Scan for the cell matching the given text and deliver its (x, y) coordinate at center. 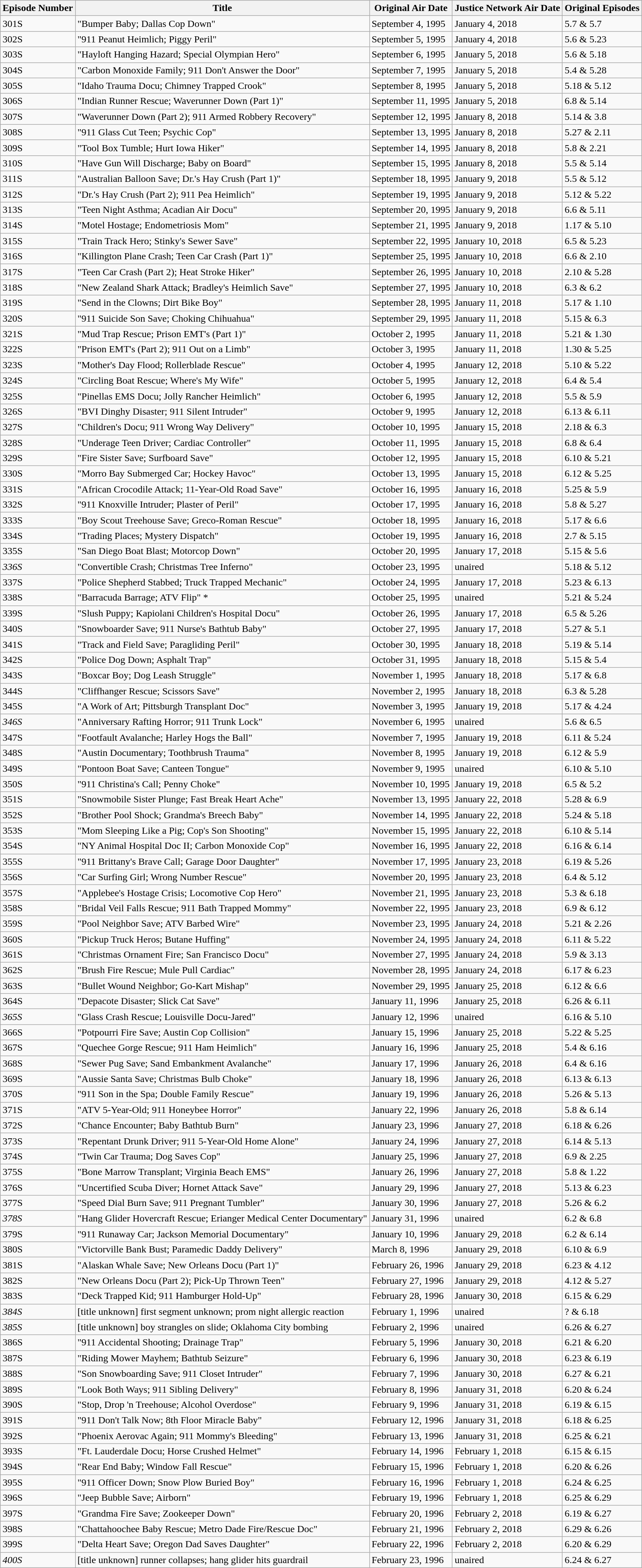
January 22, 1996 (411, 1110)
September 11, 1995 (411, 101)
6.5 & 5.23 (602, 241)
6.2 & 6.8 (602, 1219)
5.15 & 5.6 (602, 551)
5.5 & 5.12 (602, 179)
340S (38, 629)
January 31, 1996 (411, 1219)
5.8 & 6.14 (602, 1110)
6.4 & 6.16 (602, 1063)
326S (38, 411)
334S (38, 536)
5.4 & 5.28 (602, 70)
6.26 & 6.11 (602, 1001)
6.14 & 5.13 (602, 1141)
February 5, 1996 (411, 1343)
February 13, 1996 (411, 1435)
354S (38, 846)
1.30 & 5.25 (602, 349)
October 25, 1995 (411, 598)
"Morro Bay Submerged Car; Hockey Havoc" (222, 474)
309S (38, 148)
6.8 & 6.4 (602, 442)
6.20 & 6.26 (602, 1467)
400S (38, 1560)
February 19, 1996 (411, 1498)
January 12, 1996 (411, 1017)
"Dr.'s Hay Crush (Part 2); 911 Pea Heimlich" (222, 194)
September 12, 1995 (411, 117)
January 17, 1996 (411, 1063)
387S (38, 1358)
5.5 & 5.9 (602, 396)
"Idaho Trauma Docu; Chimney Trapped Crook" (222, 86)
6.10 & 6.9 (602, 1250)
September 15, 1995 (411, 163)
5.26 & 5.13 (602, 1094)
Original Air Date (411, 8)
385S (38, 1327)
"Delta Heart Save; Oregon Dad Saves Daughter" (222, 1544)
October 5, 1995 (411, 380)
February 27, 1996 (411, 1281)
5.28 & 6.9 (602, 799)
6.23 & 6.19 (602, 1358)
6.3 & 6.2 (602, 287)
"Speed Dial Burn Save; 911 Pregnant Tumbler" (222, 1203)
"NY Animal Hospital Doc II; Carbon Monoxide Cop" (222, 846)
372S (38, 1125)
363S (38, 986)
364S (38, 1001)
October 24, 1995 (411, 582)
October 6, 1995 (411, 396)
6.6 & 5.11 (602, 210)
September 8, 1995 (411, 86)
316S (38, 256)
302S (38, 39)
"Snowmobile Sister Plunge; Fast Break Heart Ache" (222, 799)
388S (38, 1374)
"Aussie Santa Save; Christmas Bulb Choke" (222, 1079)
"Brush Fire Rescue; Mule Pull Cardiac" (222, 970)
"Bullet Wound Neighbor; Go-Kart Mishap" (222, 986)
January 18, 1996 (411, 1079)
6.17 & 6.23 (602, 970)
371S (38, 1110)
"San Diego Boat Blast; Motorcop Down" (222, 551)
September 26, 1995 (411, 272)
5.17 & 6.6 (602, 520)
2.18 & 6.3 (602, 427)
338S (38, 598)
6.26 & 6.27 (602, 1327)
"911 Accidental Shooting; Drainage Trap" (222, 1343)
6.4 & 5.4 (602, 380)
February 16, 1996 (411, 1482)
6.8 & 5.14 (602, 101)
November 9, 1995 (411, 769)
5.12 & 5.22 (602, 194)
399S (38, 1544)
"Trading Places; Mystery Dispatch" (222, 536)
"Hang Glider Hovercraft Rescue; Erianger Medical Center Documentary" (222, 1219)
329S (38, 458)
"Barracuda Barrage; ATV Flip" * (222, 598)
355S (38, 861)
6.24 & 6.27 (602, 1560)
"Police Dog Down; Asphalt Trap" (222, 660)
358S (38, 908)
366S (38, 1032)
February 1, 1996 (411, 1312)
6.12 & 5.25 (602, 474)
November 15, 1995 (411, 830)
October 11, 1995 (411, 442)
September 21, 1995 (411, 225)
October 17, 1995 (411, 505)
"Boy Scout Treehouse Save; Greco-Roman Rescue" (222, 520)
"Brother Pool Shock; Grandma's Breech Baby" (222, 815)
6.12 & 6.6 (602, 986)
October 4, 1995 (411, 365)
2.7 & 5.15 (602, 536)
383S (38, 1296)
February 6, 1996 (411, 1358)
November 6, 1995 (411, 722)
317S (38, 272)
"911 Brittany's Brave Call; Garage Door Daughter" (222, 861)
346S (38, 722)
6.11 & 5.22 (602, 939)
"Fire Sister Save; Surfboard Save" (222, 458)
1.17 & 5.10 (602, 225)
November 3, 1995 (411, 707)
October 27, 1995 (411, 629)
November 27, 1995 (411, 955)
[title unknown] boy strangles on slide; Oklahoma City bombing (222, 1327)
6.20 & 6.29 (602, 1544)
357S (38, 892)
"Repentant Drunk Driver; 911 5-Year-Old Home Alone" (222, 1141)
"African Crocodile Attack; 11-Year-Old Road Save" (222, 489)
"Snowboarder Save; 911 Nurse's Bathtub Baby" (222, 629)
October 12, 1995 (411, 458)
January 25, 1996 (411, 1156)
5.24 & 5.18 (602, 815)
6.12 & 5.9 (602, 753)
February 28, 1996 (411, 1296)
335S (38, 551)
6.6 & 2.10 (602, 256)
February 21, 1996 (411, 1529)
347S (38, 738)
"Send in the Clowns; Dirt Bike Boy" (222, 303)
"Ft. Lauderdale Docu; Horse Crushed Helmet" (222, 1451)
6.3 & 5.28 (602, 691)
October 13, 1995 (411, 474)
November 22, 1995 (411, 908)
"Potpourri Fire Save; Austin Cop Collision" (222, 1032)
330S (38, 474)
Justice Network Air Date (507, 8)
339S (38, 613)
February 22, 1996 (411, 1544)
"Riding Mower Mayhem; Bathtub Seizure" (222, 1358)
5.7 & 5.7 (602, 24)
308S (38, 132)
"Grandma Fire Save; Zookeeper Down" (222, 1513)
6.10 & 5.21 (602, 458)
September 19, 1995 (411, 194)
6.20 & 6.24 (602, 1389)
307S (38, 117)
5.25 & 5.9 (602, 489)
5.3 & 6.18 (602, 892)
September 13, 1995 (411, 132)
5.13 & 6.23 (602, 1188)
October 26, 1995 (411, 613)
September 14, 1995 (411, 148)
November 29, 1995 (411, 986)
6.19 & 5.26 (602, 861)
"911 Christina's Call; Penny Choke" (222, 784)
"Bridal Veil Falls Rescue; 911 Bath Trapped Mommy" (222, 908)
386S (38, 1343)
314S (38, 225)
"911 Officer Down; Snow Plow Buried Boy" (222, 1482)
318S (38, 287)
345S (38, 707)
September 22, 1995 (411, 241)
January 26, 1996 (411, 1172)
342S (38, 660)
6.11 & 5.24 (602, 738)
"911 Runaway Car; Jackson Memorial Documentary" (222, 1234)
370S (38, 1094)
January 11, 1996 (411, 1001)
6.10 & 5.10 (602, 769)
"Bone Marrow Transplant; Virginia Beach EMS" (222, 1172)
October 10, 1995 (411, 427)
"Sewer Pug Save; Sand Embankment Avalanche" (222, 1063)
323S (38, 365)
301S (38, 24)
341S (38, 644)
6.5 & 5.26 (602, 613)
January 30, 1996 (411, 1203)
304S (38, 70)
"911 Glass Cut Teen; Psychic Cop" (222, 132)
September 6, 1995 (411, 55)
2.10 & 5.28 (602, 272)
September 7, 1995 (411, 70)
November 16, 1995 (411, 846)
375S (38, 1172)
"Australian Balloon Save; Dr.'s Hay Crush (Part 1)" (222, 179)
February 14, 1996 (411, 1451)
"Teen Night Asthma; Acadian Air Docu" (222, 210)
391S (38, 1420)
"Depacote Disaster; Slick Cat Save" (222, 1001)
November 17, 1995 (411, 861)
322S (38, 349)
389S (38, 1389)
"Pickup Truck Heros; Butane Huffing" (222, 939)
5.21 & 2.26 (602, 923)
November 10, 1995 (411, 784)
6.4 & 5.12 (602, 877)
5.9 & 3.13 (602, 955)
352S (38, 815)
September 5, 1995 (411, 39)
Original Episodes (602, 8)
October 16, 1995 (411, 489)
312S (38, 194)
"911 Knoxville Intruder; Plaster of Peril" (222, 505)
6.25 & 6.21 (602, 1435)
"Look Both Ways; 911 Sibling Delivery" (222, 1389)
October 19, 1995 (411, 536)
September 28, 1995 (411, 303)
6.21 & 6.20 (602, 1343)
November 13, 1995 (411, 799)
"Hayloft Hanging Hazard; Special Olympian Hero" (222, 55)
"911 Suicide Son Save; Choking Chihuahua" (222, 318)
378S (38, 1219)
[title unknown] first segment unknown; prom night allergic reaction (222, 1312)
373S (38, 1141)
November 21, 1995 (411, 892)
September 29, 1995 (411, 318)
September 18, 1995 (411, 179)
November 8, 1995 (411, 753)
306S (38, 101)
"A Work of Art; Pittsburgh Transplant Doc" (222, 707)
"Christmas Ornament Fire; San Francisco Docu" (222, 955)
394S (38, 1467)
336S (38, 567)
310S (38, 163)
328S (38, 442)
6.9 & 6.12 (602, 908)
"Track and Field Save; Paragliding Peril" (222, 644)
"New Orleans Docu (Part 2); Pick-Up Thrown Teen" (222, 1281)
"Boxcar Boy; Dog Leash Struggle" (222, 675)
382S (38, 1281)
"Police Shepherd Stabbed; Truck Trapped Mechanic" (222, 582)
"Stop, Drop 'n Treehouse; Alcohol Overdose" (222, 1405)
"Mud Trap Rescue; Prison EMT's (Part 1)" (222, 334)
6.15 & 6.29 (602, 1296)
January 15, 1996 (411, 1032)
"Motel Hostage; Endometriosis Mom" (222, 225)
5.27 & 2.11 (602, 132)
"Chattahoochee Baby Rescue; Metro Dade Fire/Rescue Doc" (222, 1529)
"Convertible Crash; Christmas Tree Inferno" (222, 567)
January 24, 1996 (411, 1141)
October 2, 1995 (411, 334)
5.21 & 1.30 (602, 334)
5.27 & 5.1 (602, 629)
February 9, 1996 (411, 1405)
"New Zealand Shark Attack; Bradley's Heimlich Save" (222, 287)
396S (38, 1498)
6.19 & 6.27 (602, 1513)
313S (38, 210)
5.22 & 5.25 (602, 1032)
"Have Gun Will Discharge; Baby on Board" (222, 163)
[title unknown] runner collapses; hang glider hits guardrail (222, 1560)
381S (38, 1265)
5.5 & 5.14 (602, 163)
"Teen Car Crash (Part 2); Heat Stroke Hiker" (222, 272)
February 12, 1996 (411, 1420)
October 9, 1995 (411, 411)
6.15 & 6.15 (602, 1451)
February 23, 1996 (411, 1560)
"Carbon Monoxide Family; 911 Don't Answer the Door" (222, 70)
359S (38, 923)
"Deck Trapped Kid; 911 Hamburger Hold-Up" (222, 1296)
"Circling Boat Rescue; Where's My Wife" (222, 380)
5.15 & 6.3 (602, 318)
5.6 & 5.18 (602, 55)
356S (38, 877)
397S (38, 1513)
377S (38, 1203)
4.12 & 5.27 (602, 1281)
395S (38, 1482)
5.10 & 5.22 (602, 365)
February 15, 1996 (411, 1467)
390S (38, 1405)
5.8 & 5.27 (602, 505)
320S (38, 318)
January 16, 1996 (411, 1048)
"Quechee Gorge Rescue; 911 Ham Heimlich" (222, 1048)
6.18 & 6.26 (602, 1125)
361S (38, 955)
"Footfault Avalanche; Harley Hogs the Ball" (222, 738)
"Underage Teen Driver; Cardiac Controller" (222, 442)
5.21 & 5.24 (602, 598)
"911 Son in the Spa; Double Family Rescue" (222, 1094)
393S (38, 1451)
6.29 & 6.26 (602, 1529)
"Killington Plane Crash; Teen Car Crash (Part 1)" (222, 256)
319S (38, 303)
October 23, 1995 (411, 567)
"Train Track Hero; Stinky's Sewer Save" (222, 241)
November 24, 1995 (411, 939)
303S (38, 55)
311S (38, 179)
367S (38, 1048)
"Victorville Bank Bust; Paramedic Daddy Delivery" (222, 1250)
? & 6.18 (602, 1312)
"911 Don't Talk Now; 8th Floor Miracle Baby" (222, 1420)
"Pontoon Boat Save; Canteen Tongue" (222, 769)
November 23, 1995 (411, 923)
379S (38, 1234)
September 4, 1995 (411, 24)
February 20, 1996 (411, 1513)
"Twin Car Trauma; Dog Saves Cop" (222, 1156)
331S (38, 489)
350S (38, 784)
February 7, 1996 (411, 1374)
"Indian Runner Rescue; Waverunner Down (Part 1)" (222, 101)
365S (38, 1017)
November 7, 1995 (411, 738)
305S (38, 86)
"911 Peanut Heimlich; Piggy Peril" (222, 39)
October 18, 1995 (411, 520)
384S (38, 1312)
"BVI Dinghy Disaster; 911 Silent Intruder" (222, 411)
343S (38, 675)
6.10 & 5.14 (602, 830)
6.13 & 6.11 (602, 411)
September 25, 1995 (411, 256)
360S (38, 939)
October 30, 1995 (411, 644)
"Cliffhanger Rescue; Scissors Save" (222, 691)
6.9 & 2.25 (602, 1156)
"Chance Encounter; Baby Bathtub Burn" (222, 1125)
"Alaskan Whale Save; New Orleans Docu (Part 1)" (222, 1265)
6.25 & 6.29 (602, 1498)
"Bumper Baby; Dallas Cop Down" (222, 24)
February 26, 1996 (411, 1265)
315S (38, 241)
November 14, 1995 (411, 815)
398S (38, 1529)
March 8, 1996 (411, 1250)
324S (38, 380)
376S (38, 1188)
October 3, 1995 (411, 349)
6.23 & 4.12 (602, 1265)
380S (38, 1250)
February 2, 1996 (411, 1327)
"Jeep Bubble Save; Airborn" (222, 1498)
January 19, 1996 (411, 1094)
"Applebee's Hostage Crisis; Locomotive Cop Hero" (222, 892)
353S (38, 830)
November 1, 1995 (411, 675)
5.17 & 1.10 (602, 303)
5.6 & 6.5 (602, 722)
5.19 & 5.14 (602, 644)
337S (38, 582)
325S (38, 396)
362S (38, 970)
November 2, 1995 (411, 691)
"Anniversary Rafting Horror; 911 Trunk Lock" (222, 722)
5.4 & 6.16 (602, 1048)
"Rear End Baby; Window Fall Rescue" (222, 1467)
"Son Snowboarding Save; 911 Closet Intruder" (222, 1374)
392S (38, 1435)
368S (38, 1063)
5.8 & 1.22 (602, 1172)
September 20, 1995 (411, 210)
"Pool Neighbor Save; ATV Barbed Wire" (222, 923)
"Mother's Day Flood; Rollerblade Rescue" (222, 365)
5.17 & 6.8 (602, 675)
January 23, 1996 (411, 1125)
October 20, 1995 (411, 551)
321S (38, 334)
January 10, 1996 (411, 1234)
5.8 & 2.21 (602, 148)
February 8, 1996 (411, 1389)
6.24 & 6.25 (602, 1482)
5.14 & 3.8 (602, 117)
6.5 & 5.2 (602, 784)
348S (38, 753)
6.16 & 6.14 (602, 846)
Title (222, 8)
"Mom Sleeping Like a Pig; Cop's Son Shooting" (222, 830)
"Children's Docu; 911 Wrong Way Delivery" (222, 427)
January 29, 1996 (411, 1188)
"Prison EMT's (Part 2); 911 Out on a Limb" (222, 349)
351S (38, 799)
November 20, 1995 (411, 877)
327S (38, 427)
"Uncertified Scuba Diver; Hornet Attack Save" (222, 1188)
6.27 & 6.21 (602, 1374)
"Car Surfing Girl; Wrong Number Rescue" (222, 877)
6.18 & 6.25 (602, 1420)
6.19 & 6.15 (602, 1405)
6.2 & 6.14 (602, 1234)
"Slush Puppy; Kapiolani Children's Hospital Docu" (222, 613)
6.13 & 6.13 (602, 1079)
Episode Number (38, 8)
5.15 & 5.4 (602, 660)
"Waverunner Down (Part 2); 911 Armed Robbery Recovery" (222, 117)
October 31, 1995 (411, 660)
5.23 & 6.13 (602, 582)
"Austin Documentary; Toothbrush Trauma" (222, 753)
November 28, 1995 (411, 970)
5.17 & 4.24 (602, 707)
"Pinellas EMS Docu; Jolly Rancher Heimlich" (222, 396)
5.26 & 6.2 (602, 1203)
369S (38, 1079)
September 27, 1995 (411, 287)
333S (38, 520)
"Phoenix Aerovac Again; 911 Mommy's Bleeding" (222, 1435)
"Tool Box Tumble; Hurt Iowa Hiker" (222, 148)
344S (38, 691)
5.6 & 5.23 (602, 39)
6.16 & 5.10 (602, 1017)
"Glass Crash Rescue; Louisville Docu-Jared" (222, 1017)
349S (38, 769)
"ATV 5-Year-Old; 911 Honeybee Horror" (222, 1110)
374S (38, 1156)
332S (38, 505)
